For the text-containing cell, return its midpoint in (X, Y) coordinate format. 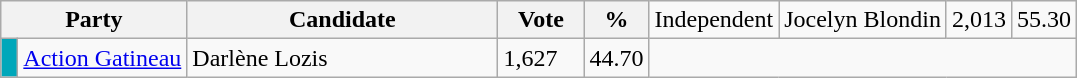
Jocelyn Blondin (863, 20)
Vote (541, 20)
Darlène Lozis (342, 58)
1,627 (541, 58)
Party (94, 20)
44.70 (616, 58)
% (616, 20)
Candidate (342, 20)
Action Gatineau (102, 58)
2,013 (978, 20)
Independent (714, 20)
55.30 (1044, 20)
